Scan for the cell matching the given text and deliver its [X, Y] coordinate at center. 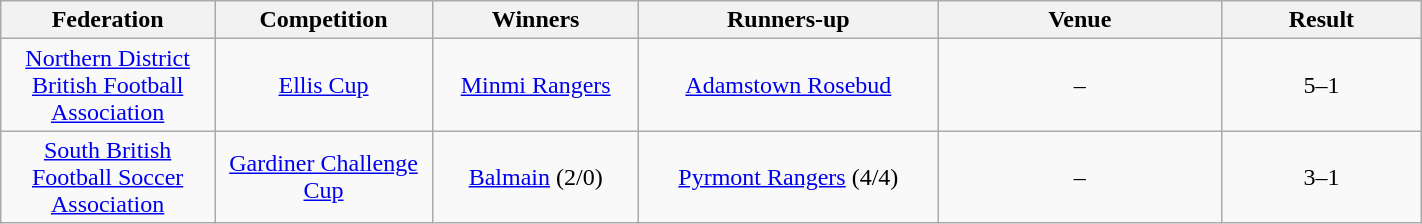
Competition [323, 20]
3–1 [1322, 177]
Winners [536, 20]
Northern District British Football Association [108, 85]
Ellis Cup [323, 85]
Runners-up [788, 20]
Result [1322, 20]
Balmain (2/0) [536, 177]
Federation [108, 20]
Adamstown Rosebud [788, 85]
Gardiner Challenge Cup [323, 177]
Pyrmont Rangers (4/4) [788, 177]
South British Football Soccer Association [108, 177]
Minmi Rangers [536, 85]
5–1 [1322, 85]
Venue [1080, 20]
